Detect which cell encompasses the target text, then output its [x, y] center coordinate. 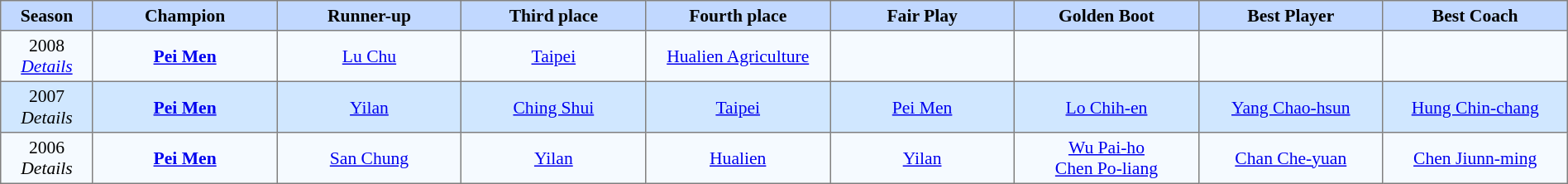
2006 Details [46, 158]
Lo Chih-en [1107, 107]
Season [46, 16]
Hualien [738, 158]
Best Coach [1475, 16]
Yang Chao-hsun [1290, 107]
Chen Jiunn-ming [1475, 158]
San Chung [369, 158]
Wu Pai-hoChen Po-liang [1107, 158]
Golden Boot [1107, 16]
Chan Che-yuan [1290, 158]
Best Player [1290, 16]
Third place [554, 16]
Champion [185, 16]
Ching Shui [554, 107]
2007 Details [46, 107]
Fair Play [923, 16]
Hualien Agriculture [738, 56]
Lu Chu [369, 56]
Hung Chin-chang [1475, 107]
Fourth place [738, 16]
2008 Details [46, 56]
Runner-up [369, 16]
